Return (X, Y) of the center of cell containing provided text 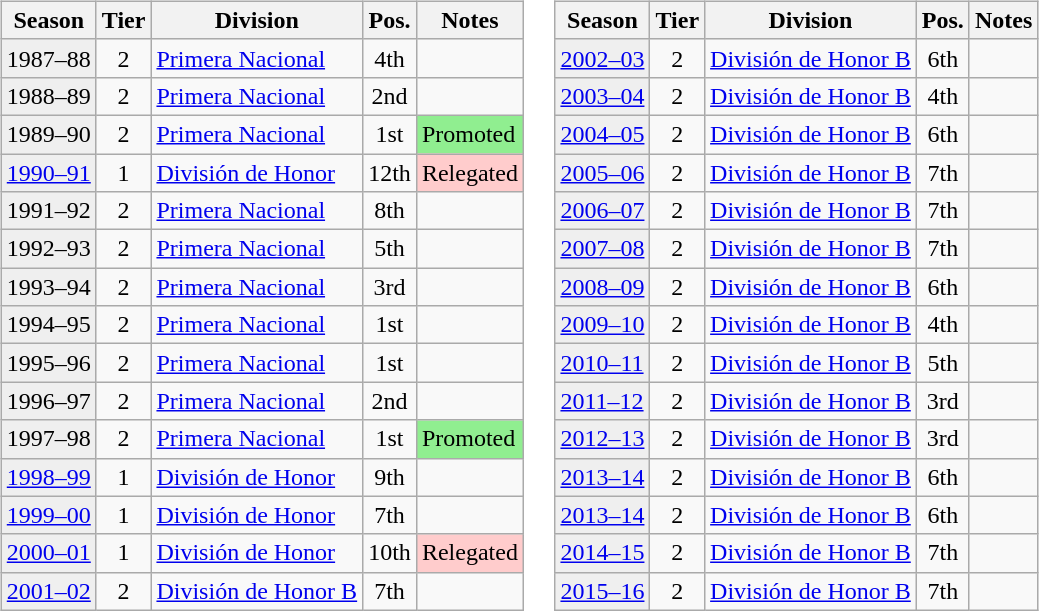
10th (390, 553)
2010–11 (602, 363)
1990–91 (48, 173)
1991–92 (48, 211)
2015–16 (602, 591)
2006–07 (602, 211)
2009–10 (602, 325)
2004–05 (602, 134)
1993–94 (48, 287)
2007–08 (602, 249)
2001–02 (48, 591)
1998–99 (48, 477)
1987–88 (48, 58)
2008–09 (602, 287)
12th (390, 173)
1996–97 (48, 401)
2000–01 (48, 553)
1994–95 (48, 325)
2014–15 (602, 553)
9th (390, 477)
1997–98 (48, 439)
1989–90 (48, 134)
2005–06 (602, 173)
1988–89 (48, 96)
1995–96 (48, 363)
2002–03 (602, 58)
2003–04 (602, 96)
1999–00 (48, 515)
8th (390, 211)
2012–13 (602, 439)
1992–93 (48, 249)
2011–12 (602, 401)
